Provide the (X, Y) coordinate of the cell's center where the given text is located.  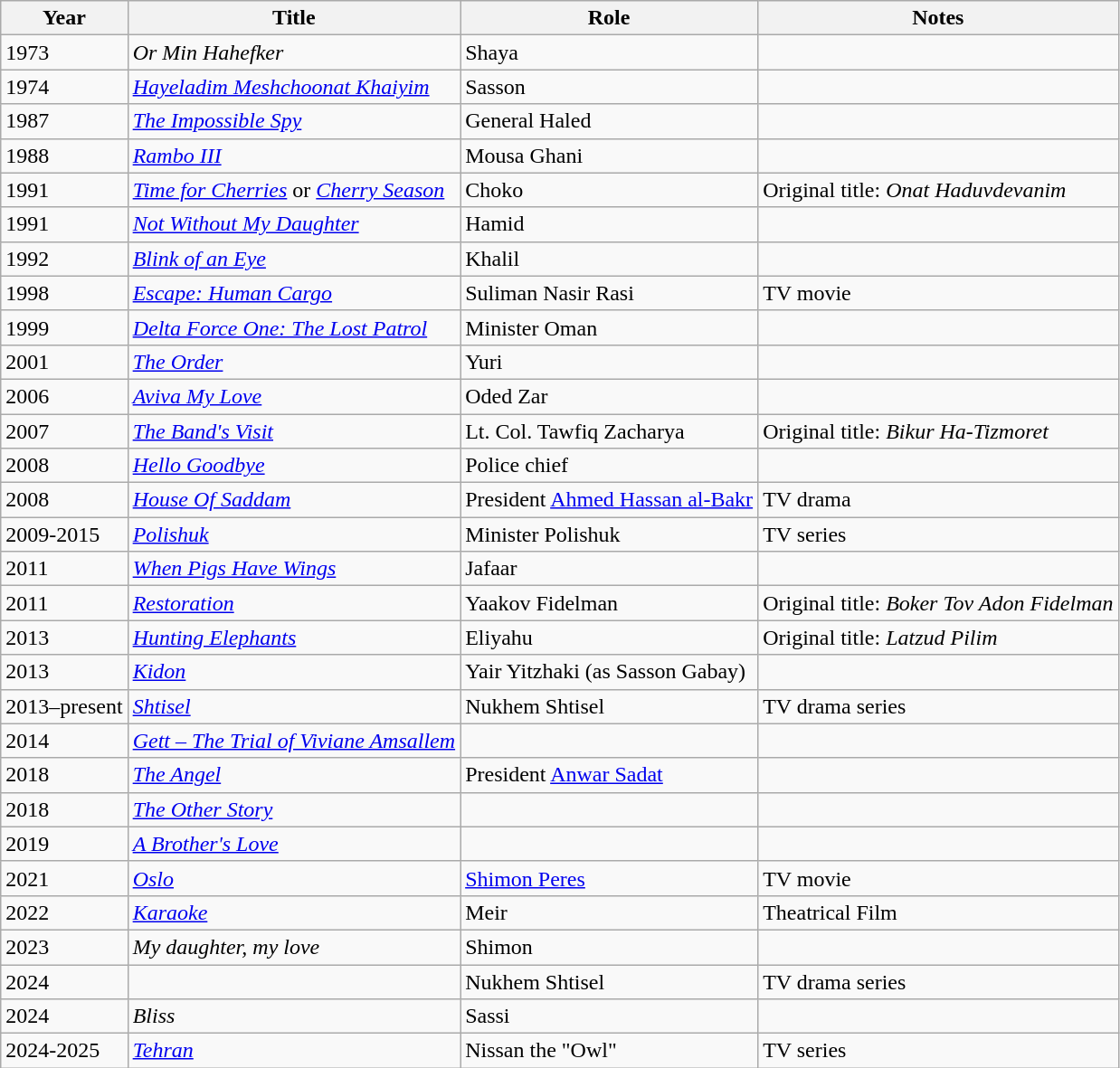
Polishuk (294, 534)
2022 (64, 912)
Nissan the "Owl" (610, 1051)
Shtisel (294, 706)
Karaoke (294, 912)
Meir (610, 912)
Aviva My Love (294, 396)
Minister Polishuk (610, 534)
Yuri (610, 362)
1988 (64, 156)
The Order (294, 362)
Tehran (294, 1051)
Title (294, 18)
Hayeladim Meshchoonat Khaiyim (294, 87)
2013–present (64, 706)
Shimon (610, 947)
Mousa Ghani (610, 156)
A Brother's Love (294, 844)
Role (610, 18)
Police chief (610, 466)
Delta Force One: The Lost Patrol (294, 327)
President Ahmed Hassan al-Bakr (610, 500)
Sassi (610, 1016)
Oslo (294, 878)
Or Min Hahefker (294, 52)
Hunting Elephants (294, 638)
Sasson (610, 87)
Shaya (610, 52)
Yair Yitzhaki (as Sasson Gabay) (610, 672)
1992 (64, 259)
Yaakov Fidelman (610, 603)
General Haled (610, 121)
Gett – The Trial of Viviane Amsallem (294, 741)
Not Without My Daughter (294, 224)
Notes (938, 18)
Original title: Onat Haduvdevanim (938, 190)
Hello Goodbye (294, 466)
2019 (64, 844)
TV drama (938, 500)
Theatrical Film (938, 912)
The Band's Visit (294, 431)
1974 (64, 87)
2009-2015 (64, 534)
1998 (64, 293)
Bliss (294, 1016)
Restoration (294, 603)
1973 (64, 52)
Blink of an Eye (294, 259)
Choko (610, 190)
2001 (64, 362)
My daughter, my love (294, 947)
Eliyahu (610, 638)
2007 (64, 431)
Escape: Human Cargo (294, 293)
When Pigs Have Wings (294, 569)
Oded Zar (610, 396)
1987 (64, 121)
Original title: Latzud Pilim (938, 638)
Original title: Bikur Ha-Tizmoret (938, 431)
Minister Oman (610, 327)
2006 (64, 396)
The Angel (294, 775)
The Other Story (294, 809)
President Anwar Sadat (610, 775)
2023 (64, 947)
Suliman Nasir Rasi (610, 293)
2021 (64, 878)
Year (64, 18)
Shimon Peres (610, 878)
Jafaar (610, 569)
Hamid (610, 224)
Rambo III (294, 156)
2024-2025 (64, 1051)
The Impossible Spy (294, 121)
Original title: Boker Tov Adon Fidelman (938, 603)
Khalil (610, 259)
Time for Cherries or Cherry Season (294, 190)
House Of Saddam (294, 500)
Lt. Col. Tawfiq Zacharya (610, 431)
1999 (64, 327)
Kidon (294, 672)
2014 (64, 741)
